Provide the (X, Y) coordinate of the cell's center where the given text is located.  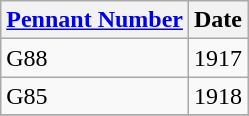
1918 (218, 96)
G85 (95, 96)
Pennant Number (95, 20)
Date (218, 20)
G88 (95, 58)
1917 (218, 58)
